Return the (x, y) coordinate for the center point of the cell that contains the specified text.  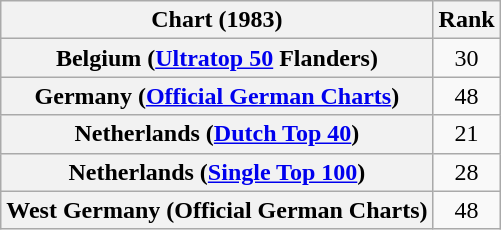
West Germany (Official German Charts) (217, 210)
Netherlands (Dutch Top 40) (217, 134)
Germany (Official German Charts) (217, 96)
Chart (1983) (217, 20)
Netherlands (Single Top 100) (217, 172)
Rank (466, 20)
30 (466, 58)
28 (466, 172)
21 (466, 134)
Belgium (Ultratop 50 Flanders) (217, 58)
